Pinpoint the cell where the given text exists, returning its [X, Y] midpoint coordinate. 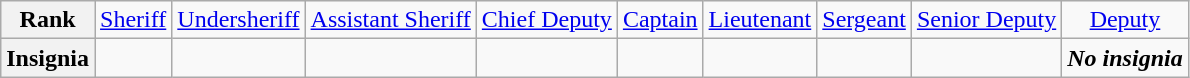
Rank [48, 20]
Undersheriff [238, 20]
Assistant Sheriff [390, 20]
Captain [660, 20]
Insignia [48, 58]
No insignia [1125, 58]
Lieutenant [760, 20]
Sergeant [864, 20]
Senior Deputy [986, 20]
Sheriff [134, 20]
Chief Deputy [546, 20]
Deputy [1125, 20]
